Determine the [x, y] coordinate at the center of the cell enclosing the given text.  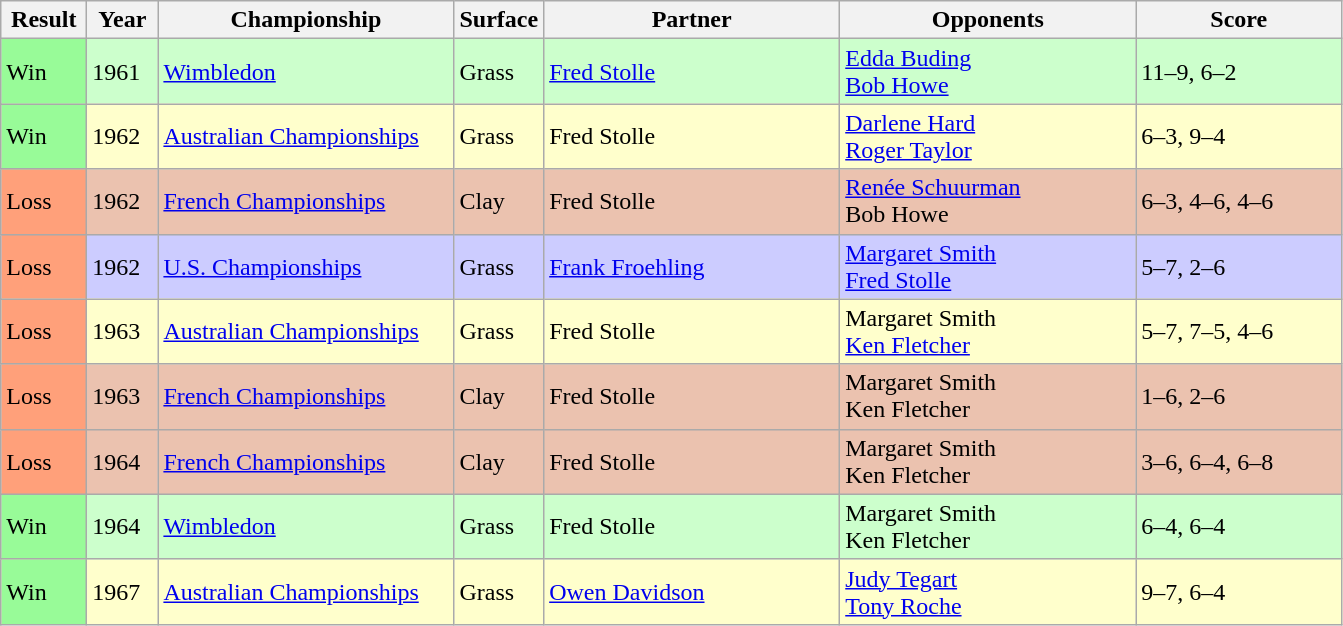
6–4, 6–4 [1239, 526]
Score [1239, 20]
5–7, 2–6 [1239, 266]
Result [44, 20]
5–7, 7–5, 4–6 [1239, 332]
Margaret Smith Fred Stolle [988, 266]
Owen Davidson [692, 592]
Surface [499, 20]
Edda Buding Bob Howe [988, 72]
11–9, 6–2 [1239, 72]
Judy Tegart Tony Roche [988, 592]
Renée Schuurman Bob Howe [988, 202]
1967 [122, 592]
9–7, 6–4 [1239, 592]
Darlene Hard Roger Taylor [988, 136]
1–6, 2–6 [1239, 396]
Year [122, 20]
U.S. Championships [306, 266]
Championship [306, 20]
3–6, 6–4, 6–8 [1239, 462]
Frank Froehling [692, 266]
6–3, 4–6, 4–6 [1239, 202]
1961 [122, 72]
6–3, 9–4 [1239, 136]
Partner [692, 20]
Opponents [988, 20]
